Output the (X, Y) coordinate of the center of the cell containing the given text.  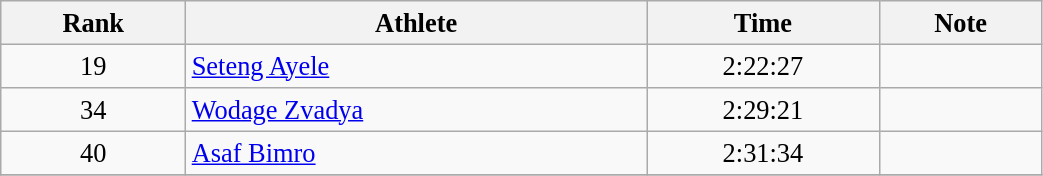
Note (960, 22)
Time (764, 22)
19 (94, 66)
Asaf Bimro (416, 153)
Seteng Ayele (416, 66)
34 (94, 109)
40 (94, 153)
Rank (94, 22)
2:29:21 (764, 109)
2:31:34 (764, 153)
2:22:27 (764, 66)
Athlete (416, 22)
Wodage Zvadya (416, 109)
